Pinpoint the cell where the given text exists, returning its (x, y) midpoint coordinate. 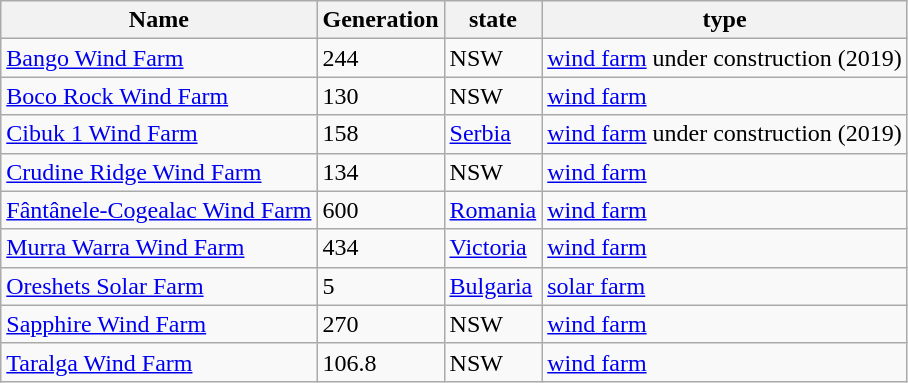
106.8 (380, 362)
244 (380, 58)
134 (380, 172)
600 (380, 210)
Crudine Ridge Wind Farm (159, 172)
Fântânele-Cogealac Wind Farm (159, 210)
solar farm (725, 286)
Serbia (493, 134)
state (493, 20)
Cibuk 1 Wind Farm (159, 134)
5 (380, 286)
Taralga Wind Farm (159, 362)
type (725, 20)
270 (380, 324)
158 (380, 134)
Boco Rock Wind Farm (159, 96)
Romania (493, 210)
130 (380, 96)
Sapphire Wind Farm (159, 324)
Murra Warra Wind Farm (159, 248)
Bulgaria (493, 286)
Victoria (493, 248)
434 (380, 248)
Oreshets Solar Farm (159, 286)
Bango Wind Farm (159, 58)
Generation (380, 20)
Name (159, 20)
